Search for the cell housing the specified text and yield its [X, Y] center coordinate. 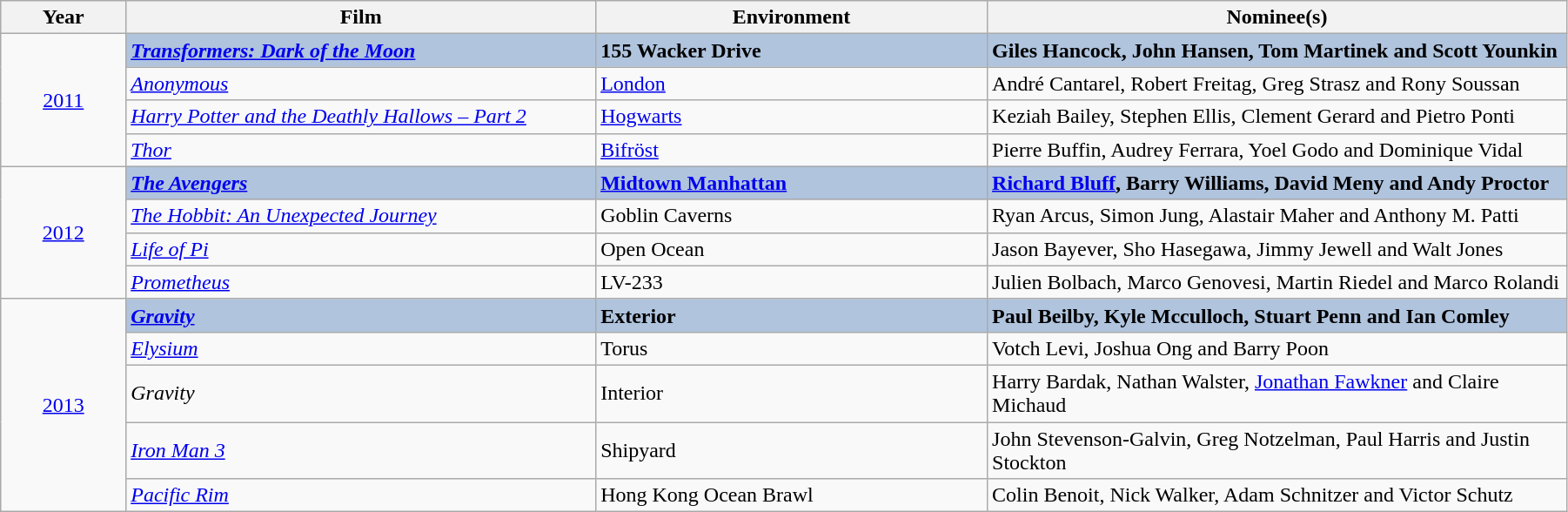
Open Ocean [792, 249]
Jason Bayever, Sho Hasegawa, Jimmy Jewell and Walt Jones [1277, 249]
André Cantarel, Robert Freitag, Greg Strasz and Rony Soussan [1277, 84]
Anonymous [361, 84]
Interior [792, 394]
LV-233 [792, 282]
The Hobbit: An Unexpected Journey [361, 216]
Giles Hancock, John Hansen, Tom Martinek and Scott Younkin [1277, 51]
Shipyard [792, 449]
Julien Bolbach, Marco Genovesi, Martin Riedel and Marco Rolandi [1277, 282]
Votch Levi, Joshua Ong and Barry Poon [1277, 348]
Environment [792, 17]
2012 [64, 232]
The Avengers [361, 183]
Harry Bardak, Nathan Walster, Jonathan Fawkner and Claire Michaud [1277, 394]
London [792, 84]
Thor [361, 150]
Torus [792, 348]
Midtown Manhattan [792, 183]
Bifröst [792, 150]
Ryan Arcus, Simon Jung, Alastair Maher and Anthony M. Patti [1277, 216]
Life of Pi [361, 249]
Harry Potter and the Deathly Hallows – Part 2 [361, 117]
Pacific Rim [361, 495]
Iron Man 3 [361, 449]
Goblin Caverns [792, 216]
John Stevenson-Galvin, Greg Notzelman, Paul Harris and Justin Stockton [1277, 449]
Elysium [361, 348]
Richard Bluff, Barry Williams, David Meny and Andy Proctor [1277, 183]
Film [361, 17]
Nominee(s) [1277, 17]
Exterior [792, 315]
Keziah Bailey, Stephen Ellis, Clement Gerard and Pietro Ponti [1277, 117]
Paul Beilby, Kyle Mcculloch, Stuart Penn and Ian Comley [1277, 315]
155 Wacker Drive [792, 51]
Hogwarts [792, 117]
Year [64, 17]
Prometheus [361, 282]
Colin Benoit, Nick Walker, Adam Schnitzer and Victor Schutz [1277, 495]
Hong Kong Ocean Brawl [792, 495]
Pierre Buffin, Audrey Ferrara, Yoel Godo and Dominique Vidal [1277, 150]
Transformers: Dark of the Moon [361, 51]
2013 [64, 405]
2011 [64, 100]
